Scan for the cell matching the given text and deliver its (X, Y) coordinate at center. 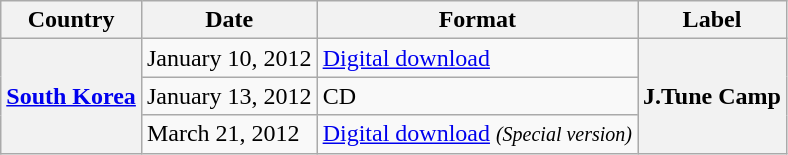
January 10, 2012 (229, 58)
South Korea (72, 96)
J.Tune Camp (712, 96)
January 13, 2012 (229, 96)
CD (477, 96)
Digital download (477, 58)
Digital download (Special version) (477, 134)
Format (477, 20)
Date (229, 20)
Label (712, 20)
March 21, 2012 (229, 134)
Country (72, 20)
